Scan for the cell matching the given text and deliver its (x, y) coordinate at center. 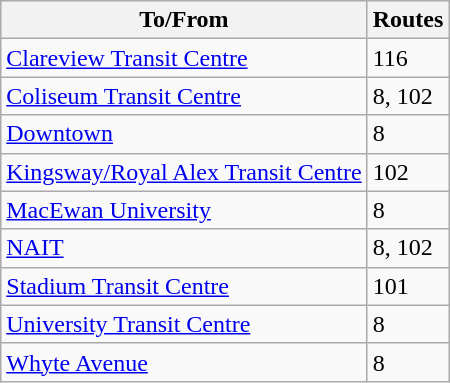
102 (408, 172)
Kingsway/Royal Alex Transit Centre (184, 172)
Downtown (184, 134)
116 (408, 58)
Stadium Transit Centre (184, 286)
Routes (408, 20)
To/From (184, 20)
101 (408, 286)
Whyte Avenue (184, 362)
MacEwan University (184, 210)
Clareview Transit Centre (184, 58)
University Transit Centre (184, 324)
Coliseum Transit Centre (184, 96)
NAIT (184, 248)
